Capture the cell that displays the provided text and extract its (X, Y) central coordinate. 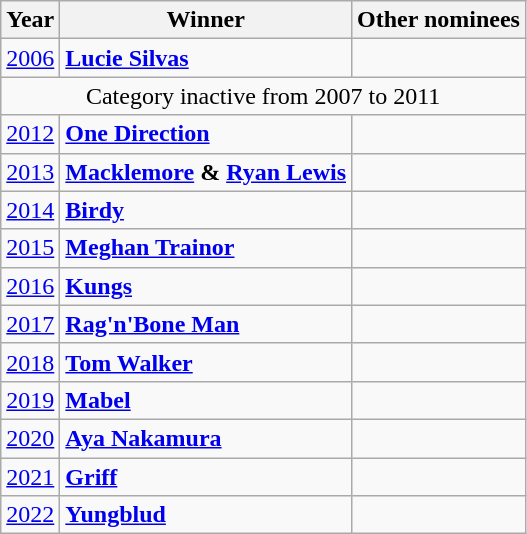
Rag'n'Bone Man (206, 324)
Year (30, 20)
2016 (30, 286)
2017 (30, 324)
Macklemore & Ryan Lewis (206, 172)
One Direction (206, 134)
Category inactive from 2007 to 2011 (264, 96)
2006 (30, 58)
Aya Nakamura (206, 438)
2018 (30, 362)
2020 (30, 438)
Birdy (206, 210)
2022 (30, 515)
2015 (30, 248)
Tom Walker (206, 362)
Yungblud (206, 515)
2019 (30, 400)
2014 (30, 210)
Griff (206, 477)
Other nominees (439, 20)
Lucie Silvas (206, 58)
Mabel (206, 400)
Kungs (206, 286)
2021 (30, 477)
Meghan Trainor (206, 248)
Winner (206, 20)
2013 (30, 172)
2012 (30, 134)
